Return (X, Y) of the center of cell containing provided text 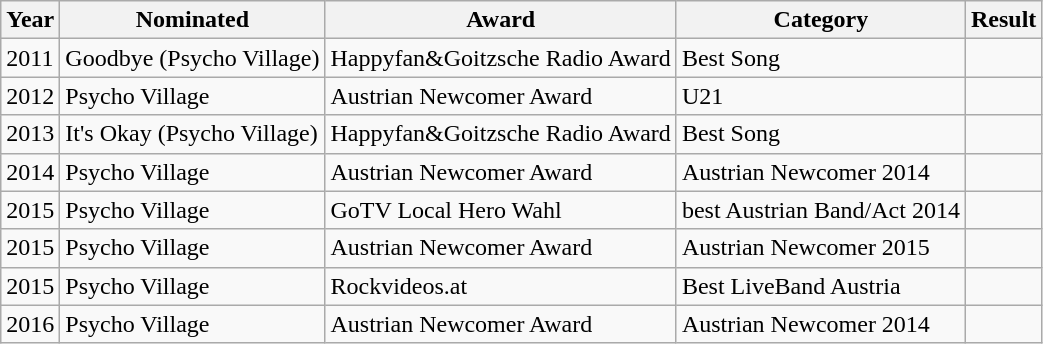
best Austrian Band/Act 2014 (820, 210)
2011 (30, 58)
2014 (30, 172)
2012 (30, 96)
Result (1003, 20)
Category (820, 20)
Year (30, 20)
Award (500, 20)
Nominated (192, 20)
Best LiveBand Austria (820, 286)
2013 (30, 134)
GoTV Local Hero Wahl (500, 210)
U21 (820, 96)
Austrian Newcomer 2015 (820, 248)
Goodbye (Psycho Village) (192, 58)
Rockvideos.at (500, 286)
2016 (30, 324)
It's Okay (Psycho Village) (192, 134)
